Extract the [x, y] coordinate from the center of the cell holding the provided text.  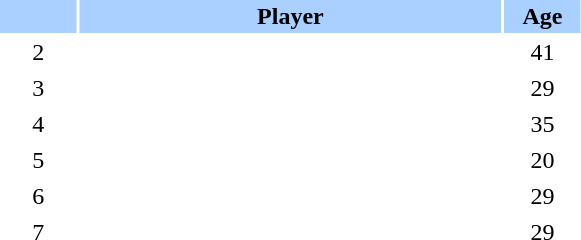
6 [38, 196]
4 [38, 124]
2 [38, 52]
Player [291, 16]
35 [542, 124]
Age [542, 16]
3 [38, 88]
5 [38, 160]
20 [542, 160]
41 [542, 52]
